Return [X, Y] of the center of cell containing provided text 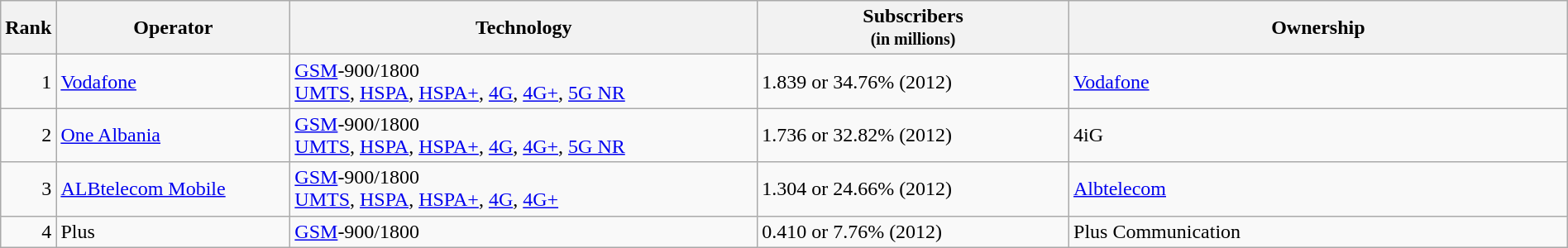
1.839 or 34.76% (2012) [913, 81]
2 [28, 136]
Subscribers(in millions) [913, 28]
Plus [174, 231]
One Albania [174, 136]
3 [28, 188]
1 [28, 81]
4iG [1318, 136]
ALBtelecom Mobile [174, 188]
Technology [524, 28]
Operator [174, 28]
1.736 or 32.82% (2012) [913, 136]
Plus Communication [1318, 231]
Ownership [1318, 28]
4 [28, 231]
0.410 or 7.76% (2012) [913, 231]
Albtelecom [1318, 188]
GSM-900/1800 UMTS, HSPA, HSPA+, 4G, 4G+ [524, 188]
GSM-900/1800 [524, 231]
Rank [28, 28]
1.304 or 24.66% (2012) [913, 188]
